Find where the given text appears and provide that cell's center as [X, Y] coordinate. 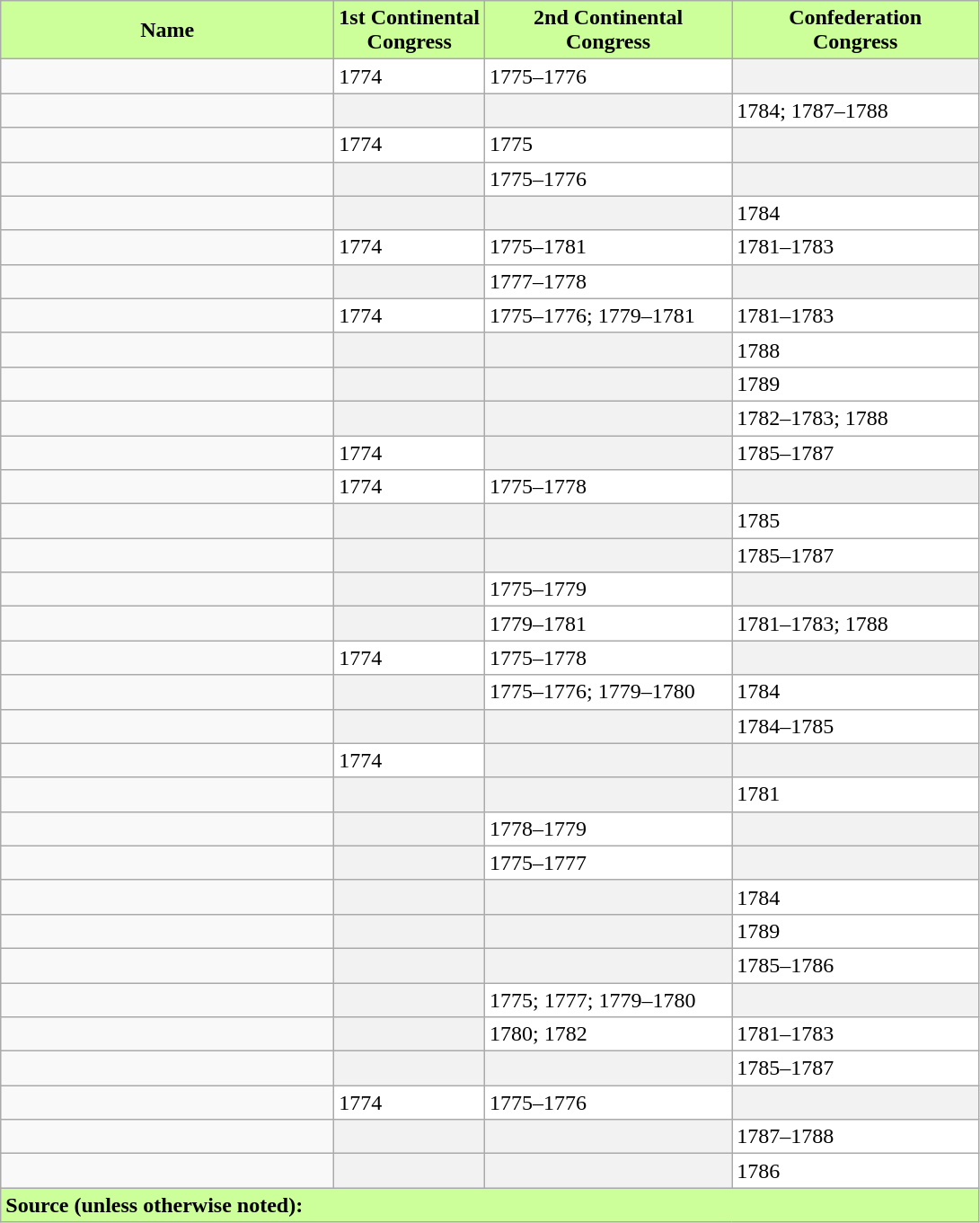
1775; 1777; 1779–1780 [609, 1000]
1782–1783; 1788 [855, 418]
1786 [855, 1171]
2nd ContinentalCongress [609, 31]
1st ContinentalCongress [410, 31]
1787–1788 [855, 1137]
1775–1781 [609, 247]
1775 [609, 145]
ConfederationCongress [855, 31]
1785–1786 [855, 965]
Source (unless otherwise noted): [490, 1205]
1784–1785 [855, 726]
1777–1778 [609, 281]
1778–1779 [609, 829]
1780; 1782 [609, 1034]
1775–1776; 1779–1780 [609, 692]
1784; 1787–1788 [855, 111]
1775–1777 [609, 863]
1775–1776; 1779–1781 [609, 315]
1781 [855, 794]
Name [167, 31]
1775–1779 [609, 589]
1779–1781 [609, 624]
1781–1783; 1788 [855, 624]
1788 [855, 350]
1785 [855, 521]
